Return (X, Y) of the center of cell containing provided text 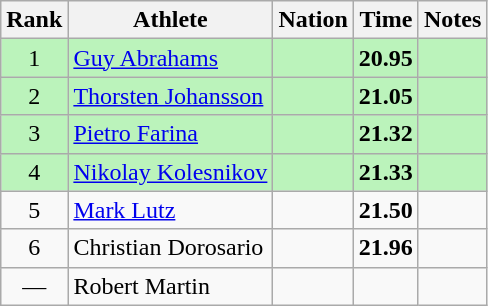
Guy Abrahams (170, 58)
Time (386, 20)
1 (34, 58)
Pietro Farina (170, 134)
Notes (452, 20)
5 (34, 210)
Rank (34, 20)
6 (34, 248)
Christian Dorosario (170, 248)
— (34, 286)
Mark Lutz (170, 210)
Nikolay Kolesnikov (170, 172)
21.32 (386, 134)
21.96 (386, 248)
21.05 (386, 96)
2 (34, 96)
21.33 (386, 172)
Nation (313, 20)
21.50 (386, 210)
Athlete (170, 20)
Thorsten Johansson (170, 96)
20.95 (386, 58)
3 (34, 134)
4 (34, 172)
Robert Martin (170, 286)
